Provide the [x, y] coordinate of the cell's center where the given text is located.  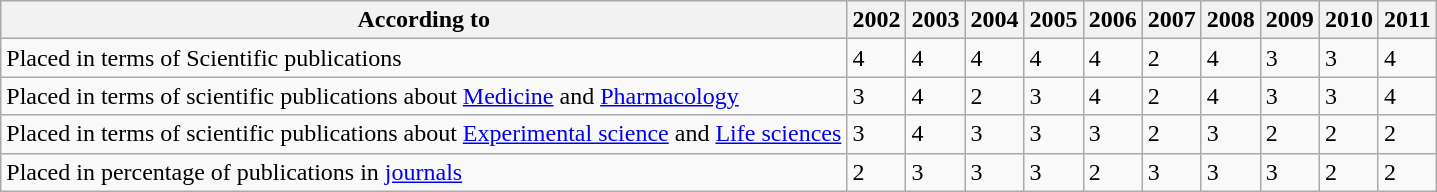
2006 [1112, 20]
According to [424, 20]
2011 [1407, 20]
Placed in terms of Scientific publications [424, 58]
2009 [1290, 20]
2004 [994, 20]
2007 [1172, 20]
Placed in percentage of publications in journals [424, 172]
2003 [936, 20]
2008 [1230, 20]
2005 [1054, 20]
2002 [876, 20]
2010 [1348, 20]
Placed in terms of scientific publications about Medicine and Pharmacology [424, 96]
Placed in terms of scientific publications about Experimental science and Life sciences [424, 134]
